Provide the [X, Y] coordinate of the cell's center where the given text is located.  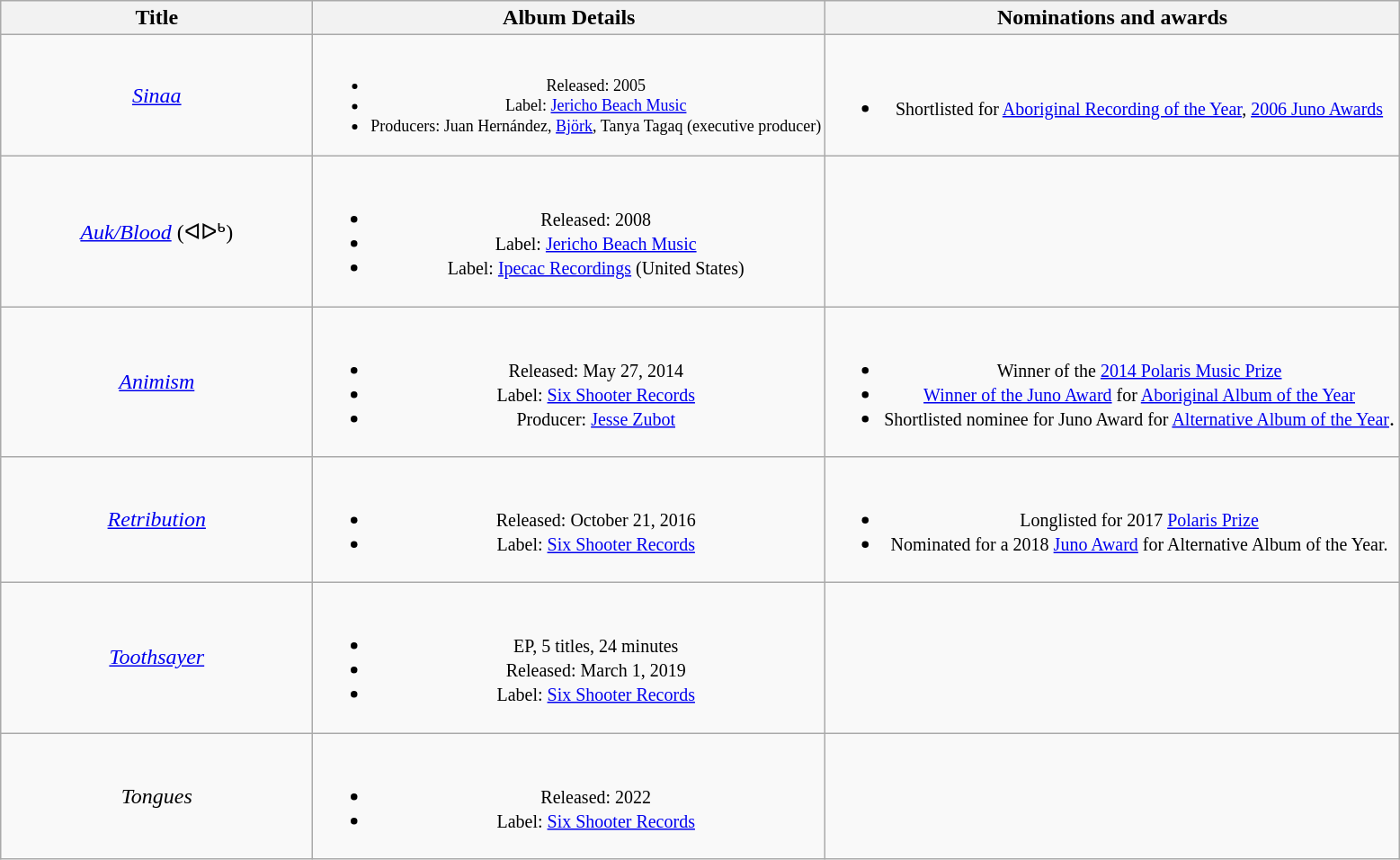
Released: 2008Label: Jericho Beach MusicLabel: Ipecac Recordings (United States) [569, 230]
Animism [156, 381]
Longlisted for 2017 Polaris PrizeNominated for a 2018 Juno Award for Alternative Album of the Year. [1113, 520]
Released: 2022Label: Six Shooter Records [569, 796]
Released: October 21, 2016Label: Six Shooter Records [569, 520]
Sinaa [156, 95]
Released: 2005Label: Jericho Beach MusicProducers: Juan Hernández, Björk, Tanya Tagaq (executive producer) [569, 95]
Album Details [569, 18]
Retribution [156, 520]
Title [156, 18]
Released: May 27, 2014Label: Six Shooter RecordsProducer: Jesse Zubot [569, 381]
Tongues [156, 796]
EP, 5 titles, 24 minutesReleased: March 1, 2019Label: Six Shooter Records [569, 658]
Nominations and awards [1113, 18]
Auk/Blood (ᐊᐅᒃ) [156, 230]
Toothsayer [156, 658]
Shortlisted for Aboriginal Recording of the Year, 2006 Juno Awards [1113, 95]
